Search for the cell housing the specified text and yield its (X, Y) center coordinate. 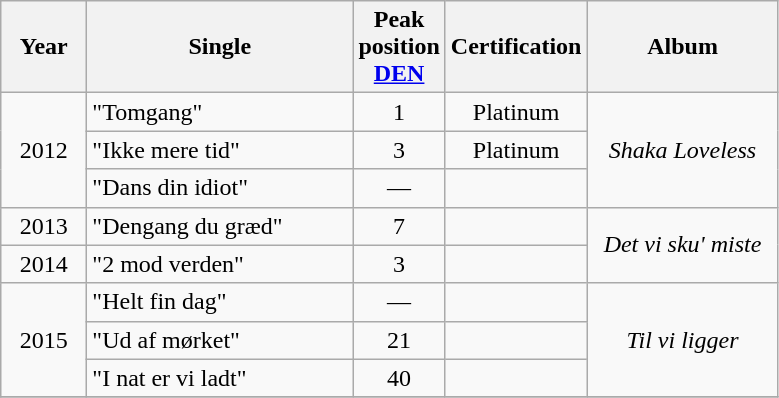
"Ud af mørket" (220, 340)
"2 mod verden" (220, 264)
"Tomgang" (220, 112)
Album (682, 47)
Year (44, 47)
1 (399, 112)
PeakpositionDEN (399, 47)
2015 (44, 340)
2014 (44, 264)
40 (399, 378)
Shaka Loveless (682, 150)
Det vi sku' miste (682, 245)
2013 (44, 226)
Til vi ligger (682, 340)
Single (220, 47)
"Dengang du græd" (220, 226)
"Dans din idiot" (220, 188)
Certification (516, 47)
21 (399, 340)
"I nat er vi ladt" (220, 378)
7 (399, 226)
"Ikke mere tid" (220, 150)
2012 (44, 150)
"Helt fin dag" (220, 302)
